For the text-containing cell, return its midpoint in (x, y) coordinate format. 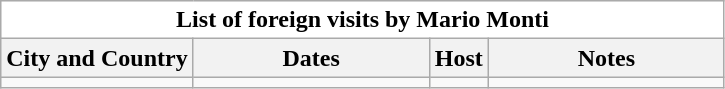
Notes (606, 58)
Dates (311, 58)
List of foreign visits by Mario Monti (363, 20)
Host (458, 58)
City and Country (97, 58)
